Search for the cell housing the specified text and yield its [X, Y] center coordinate. 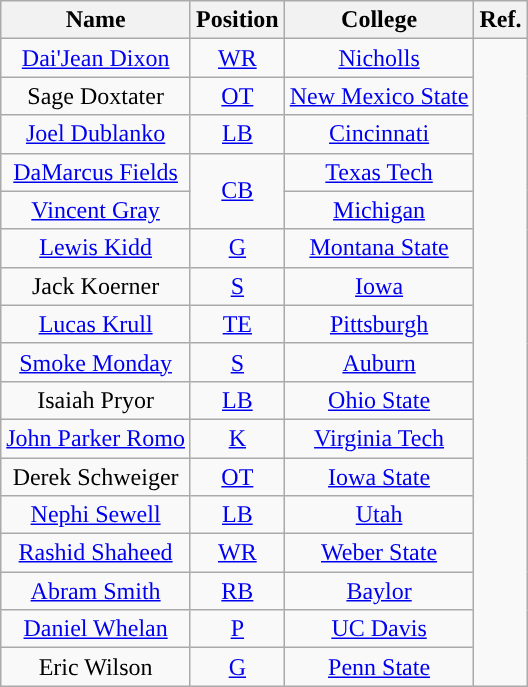
Daniel Whelan [96, 629]
Lucas Krull [96, 324]
RB [237, 591]
Dai'Jean Dixon [96, 58]
Smoke Monday [96, 362]
UC Davis [379, 629]
Ref. [500, 20]
Sage Doxtater [96, 96]
Nephi Sewell [96, 515]
P [237, 629]
Utah [379, 515]
Jack Koerner [96, 286]
Cincinnati [379, 134]
Ohio State [379, 400]
Joel Dublanko [96, 134]
K [237, 438]
TE [237, 324]
New Mexico State [379, 96]
John Parker Romo [96, 438]
CB [237, 191]
DaMarcus Fields [96, 172]
Virginia Tech [379, 438]
Derek Schweiger [96, 477]
Baylor [379, 591]
Weber State [379, 553]
Auburn [379, 362]
Vincent Gray [96, 210]
Iowa State [379, 477]
Nicholls [379, 58]
Michigan [379, 210]
Isaiah Pryor [96, 400]
Name [96, 20]
Iowa [379, 286]
Pittsburgh [379, 324]
Abram Smith [96, 591]
Rashid Shaheed [96, 553]
College [379, 20]
Penn State [379, 667]
Position [237, 20]
Texas Tech [379, 172]
Montana State [379, 248]
Lewis Kidd [96, 248]
Eric Wilson [96, 667]
